Locate the cell with the specified text and output its [x, y] center coordinate. 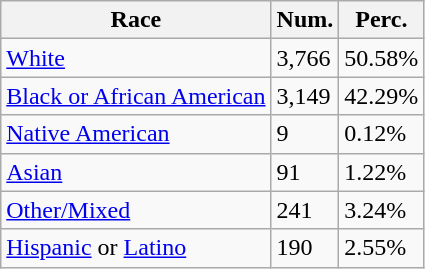
Perc. [382, 20]
White [136, 58]
Native American [136, 134]
1.22% [382, 172]
9 [305, 134]
2.55% [382, 248]
91 [305, 172]
Other/Mixed [136, 210]
3.24% [382, 210]
Num. [305, 20]
50.58% [382, 58]
3,149 [305, 96]
Asian [136, 172]
42.29% [382, 96]
Hispanic or Latino [136, 248]
Race [136, 20]
190 [305, 248]
241 [305, 210]
0.12% [382, 134]
3,766 [305, 58]
Black or African American [136, 96]
